For the text-containing cell, return its midpoint in [x, y] coordinate format. 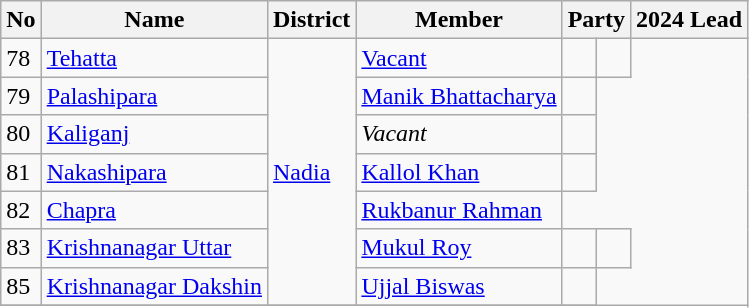
Member [459, 20]
Kaliganj [154, 134]
Party [596, 20]
85 [21, 286]
Nakashipara [154, 172]
Krishnanagar Dakshin [154, 286]
82 [21, 210]
81 [21, 172]
Tehatta [154, 58]
78 [21, 58]
Palashipara [154, 96]
Rukbanur Rahman [459, 210]
Mukul Roy [459, 248]
Kallol Khan [459, 172]
Krishnanagar Uttar [154, 248]
80 [21, 134]
79 [21, 96]
District [311, 20]
Ujjal Biswas [459, 286]
Name [154, 20]
No [21, 20]
Manik Bhattacharya [459, 96]
Chapra [154, 210]
2024 Lead [690, 20]
83 [21, 248]
Nadia [311, 172]
